Output the (x, y) coordinate of the center of the cell containing the given text.  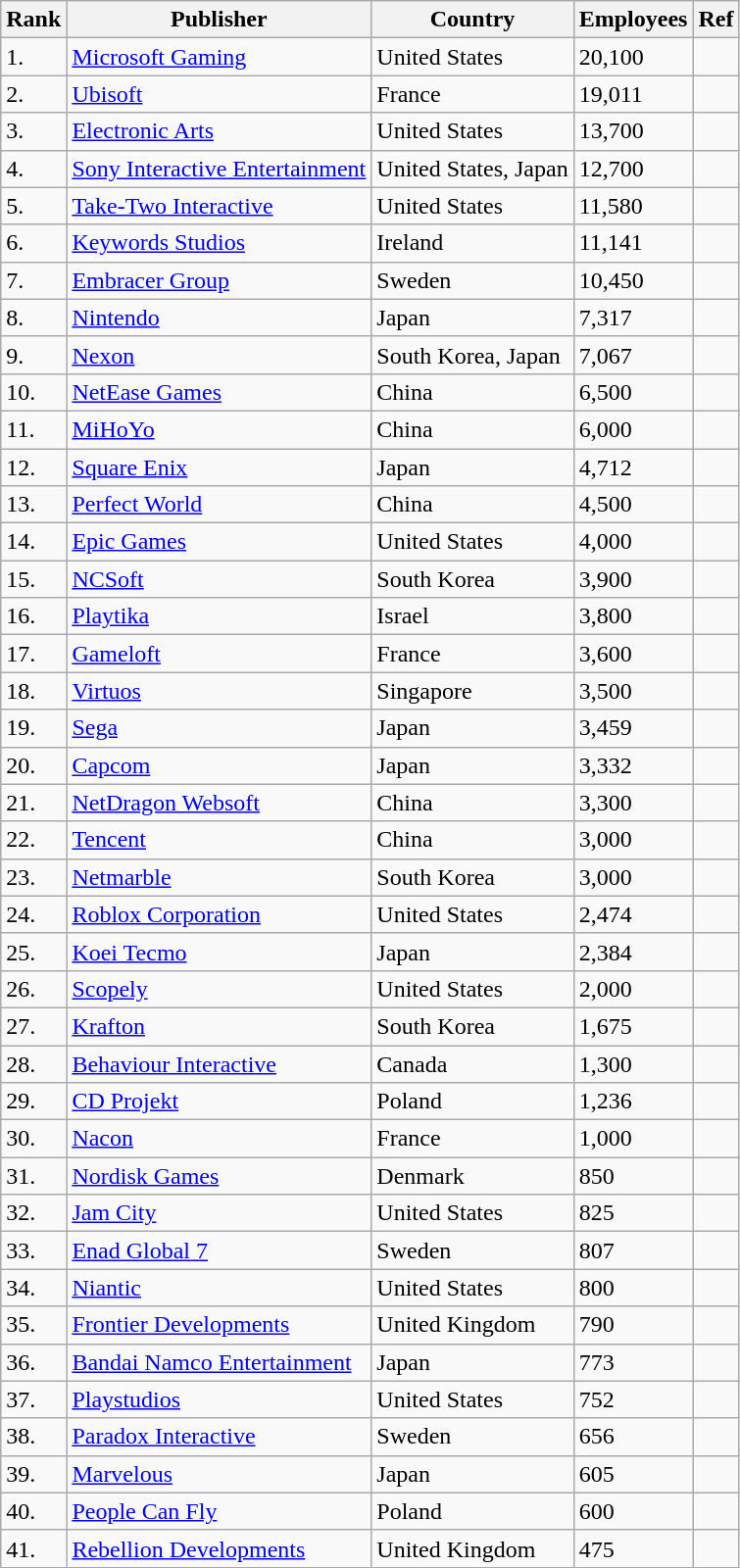
3,800 (633, 616)
Roblox Corporation (220, 914)
Gameloft (220, 654)
Playstudios (220, 1399)
3,900 (633, 579)
21. (33, 803)
1,236 (633, 1102)
Take-Two Interactive (220, 206)
2,384 (633, 952)
752 (633, 1399)
Sega (220, 728)
Electronic Arts (220, 131)
Canada (472, 1063)
600 (633, 1511)
790 (633, 1325)
22. (33, 840)
Publisher (220, 20)
4,500 (633, 505)
13,700 (633, 131)
Rank (33, 20)
Behaviour Interactive (220, 1063)
Ireland (472, 243)
36. (33, 1362)
6,000 (633, 429)
Microsoft Gaming (220, 57)
8. (33, 318)
People Can Fly (220, 1511)
32. (33, 1213)
27. (33, 1026)
Enad Global 7 (220, 1250)
475 (633, 1548)
20. (33, 765)
Playtika (220, 616)
38. (33, 1437)
Denmark (472, 1176)
31. (33, 1176)
NCSoft (220, 579)
Ubisoft (220, 94)
14. (33, 542)
MiHoYo (220, 429)
Koei Tecmo (220, 952)
18. (33, 691)
12. (33, 467)
26. (33, 989)
19. (33, 728)
Marvelous (220, 1474)
Israel (472, 616)
3,300 (633, 803)
7. (33, 280)
Epic Games (220, 542)
656 (633, 1437)
Krafton (220, 1026)
6,500 (633, 392)
5. (33, 206)
2,000 (633, 989)
23. (33, 877)
4,000 (633, 542)
28. (33, 1063)
11,580 (633, 206)
41. (33, 1548)
Keywords Studios (220, 243)
3,600 (633, 654)
605 (633, 1474)
773 (633, 1362)
7,067 (633, 355)
Country (472, 20)
3. (33, 131)
Nexon (220, 355)
4,712 (633, 467)
33. (33, 1250)
850 (633, 1176)
NetEase Games (220, 392)
3,332 (633, 765)
35. (33, 1325)
1. (33, 57)
807 (633, 1250)
6. (33, 243)
Capcom (220, 765)
10. (33, 392)
19,011 (633, 94)
10,450 (633, 280)
1,675 (633, 1026)
11,141 (633, 243)
40. (33, 1511)
3,459 (633, 728)
16. (33, 616)
Virtuos (220, 691)
2. (33, 94)
Nintendo (220, 318)
4. (33, 169)
Employees (633, 20)
Square Enix (220, 467)
1,300 (633, 1063)
Scopely (220, 989)
Netmarble (220, 877)
Nacon (220, 1139)
15. (33, 579)
3,500 (633, 691)
17. (33, 654)
37. (33, 1399)
7,317 (633, 318)
Embracer Group (220, 280)
Niantic (220, 1288)
Bandai Namco Entertainment (220, 1362)
Tencent (220, 840)
Perfect World (220, 505)
South Korea, Japan (472, 355)
25. (33, 952)
12,700 (633, 169)
Paradox Interactive (220, 1437)
1,000 (633, 1139)
34. (33, 1288)
24. (33, 914)
Sony Interactive Entertainment (220, 169)
CD Projekt (220, 1102)
800 (633, 1288)
NetDragon Websoft (220, 803)
United States, Japan (472, 169)
Singapore (472, 691)
Rebellion Developments (220, 1548)
2,474 (633, 914)
Nordisk Games (220, 1176)
30. (33, 1139)
Ref (715, 20)
Jam City (220, 1213)
Frontier Developments (220, 1325)
13. (33, 505)
20,100 (633, 57)
29. (33, 1102)
39. (33, 1474)
11. (33, 429)
9. (33, 355)
825 (633, 1213)
